Search for the cell housing the specified text and yield its (x, y) center coordinate. 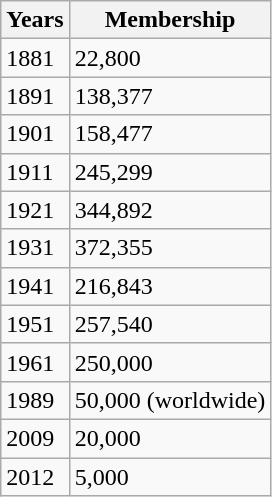
1891 (35, 96)
Membership (170, 20)
1901 (35, 134)
2009 (35, 438)
Years (35, 20)
1989 (35, 400)
344,892 (170, 210)
372,355 (170, 248)
22,800 (170, 58)
158,477 (170, 134)
1911 (35, 172)
2012 (35, 477)
245,299 (170, 172)
1881 (35, 58)
257,540 (170, 324)
216,843 (170, 286)
1941 (35, 286)
50,000 (worldwide) (170, 400)
1921 (35, 210)
1951 (35, 324)
1961 (35, 362)
250,000 (170, 362)
5,000 (170, 477)
1931 (35, 248)
138,377 (170, 96)
20,000 (170, 438)
